Scan for the cell matching the given text and deliver its (X, Y) coordinate at center. 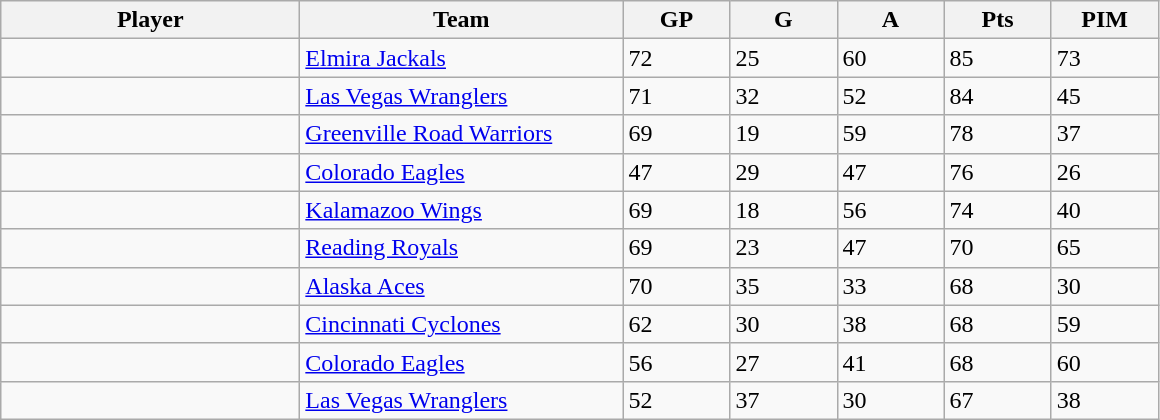
Kalamazoo Wings (462, 210)
33 (890, 286)
G (784, 20)
Greenville Road Warriors (462, 134)
Alaska Aces (462, 286)
76 (998, 172)
32 (784, 96)
40 (1104, 210)
62 (676, 324)
Elmira Jackals (462, 58)
Player (150, 20)
PIM (1104, 20)
78 (998, 134)
84 (998, 96)
Pts (998, 20)
Team (462, 20)
27 (784, 362)
Cincinnati Cyclones (462, 324)
29 (784, 172)
41 (890, 362)
35 (784, 286)
26 (1104, 172)
71 (676, 96)
18 (784, 210)
67 (998, 400)
74 (998, 210)
GP (676, 20)
23 (784, 248)
73 (1104, 58)
A (890, 20)
Reading Royals (462, 248)
19 (784, 134)
65 (1104, 248)
45 (1104, 96)
85 (998, 58)
72 (676, 58)
25 (784, 58)
